Provide the [x, y] coordinate of the cell's center where the given text is located.  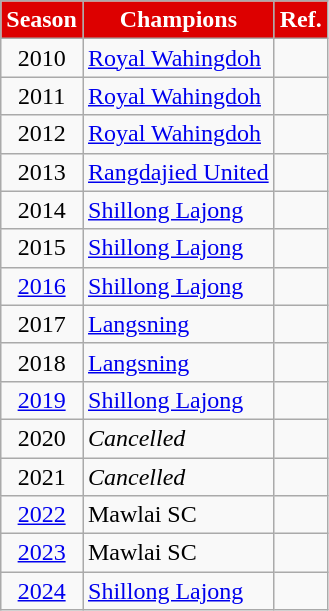
2010 [42, 58]
Rangdajied United [178, 172]
2020 [42, 438]
2022 [42, 515]
Season [42, 20]
2012 [42, 134]
2013 [42, 172]
Champions [178, 20]
2018 [42, 362]
Ref. [300, 20]
2019 [42, 400]
2021 [42, 477]
2015 [42, 248]
2023 [42, 553]
2014 [42, 210]
2024 [42, 591]
2017 [42, 324]
2011 [42, 96]
2016 [42, 286]
